Scan for the cell matching the given text and deliver its (X, Y) coordinate at center. 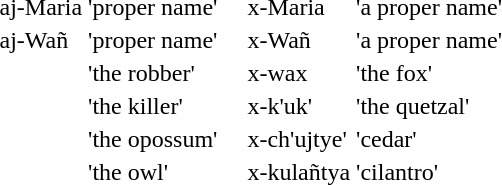
x-k'uk' (299, 106)
x-wax (299, 73)
'the killer' (153, 106)
'proper name' (153, 40)
x-ch'ujtye' (299, 139)
'the opossum' (153, 139)
'the robber' (153, 73)
x-Wañ (299, 40)
